Find where the given text appears and provide that cell's center as (x, y) coordinate. 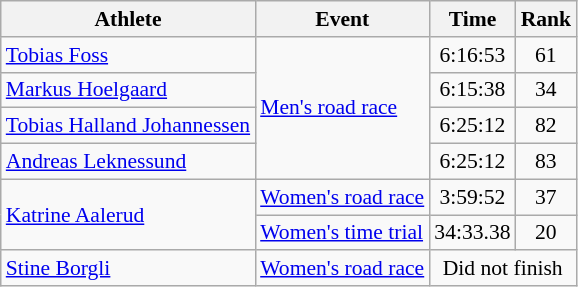
34 (546, 90)
6:15:38 (472, 90)
37 (546, 197)
82 (546, 126)
Tobias Halland Johannessen (128, 126)
Men's road race (342, 108)
Stine Borgli (128, 269)
20 (546, 233)
Markus Hoelgaard (128, 90)
Andreas Leknessund (128, 162)
3:59:52 (472, 197)
83 (546, 162)
6:16:53 (472, 55)
34:33.38 (472, 233)
Did not finish (502, 269)
Time (472, 19)
Katrine Aalerud (128, 214)
Rank (546, 19)
Athlete (128, 19)
61 (546, 55)
Event (342, 19)
Women's time trial (342, 233)
Tobias Foss (128, 55)
